Determine the [x, y] coordinate at the center of the cell enclosing the given text.  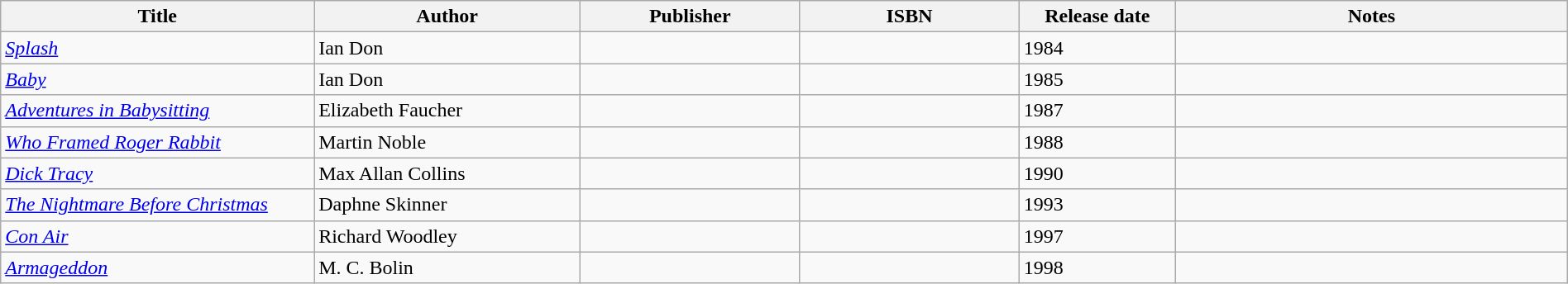
Baby [157, 79]
Author [447, 17]
ISBN [910, 17]
Publisher [690, 17]
1993 [1097, 205]
M. C. Bolin [447, 267]
1985 [1097, 79]
Armageddon [157, 267]
1987 [1097, 111]
Max Allan Collins [447, 173]
Splash [157, 48]
1990 [1097, 173]
1988 [1097, 142]
Adventures in Babysitting [157, 111]
Notes [1372, 17]
Elizabeth Faucher [447, 111]
Daphne Skinner [447, 205]
Con Air [157, 236]
Who Framed Roger Rabbit [157, 142]
1984 [1097, 48]
Martin Noble [447, 142]
Richard Woodley [447, 236]
Title [157, 17]
1998 [1097, 267]
Dick Tracy [157, 173]
Release date [1097, 17]
1997 [1097, 236]
The Nightmare Before Christmas [157, 205]
